Provide the [X, Y] coordinate of the cell's center where the given text is located.  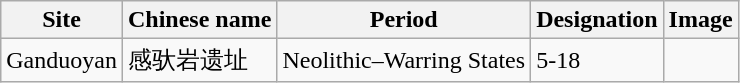
Image [700, 20]
Neolithic–Warring States [404, 60]
Chinese name [199, 20]
5-18 [597, 60]
感驮岩遗址 [199, 60]
Site [62, 20]
Period [404, 20]
Ganduoyan [62, 60]
Designation [597, 20]
